Pinpoint the cell where the given text exists, returning its (X, Y) midpoint coordinate. 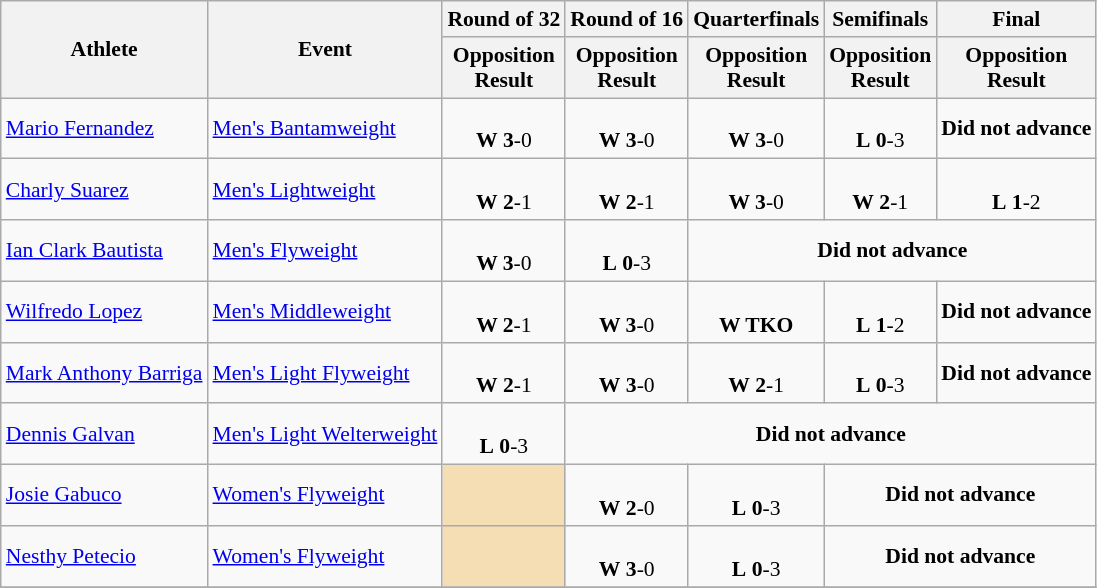
Final (1016, 19)
W 2-0 (626, 496)
Men's Light Flyweight (326, 372)
Men's Bantamweight (326, 128)
Round of 32 (504, 19)
Mario Fernandez (104, 128)
Nesthy Petecio (104, 556)
Men's Middleweight (326, 312)
W TKO (756, 312)
Charly Suarez (104, 190)
Semifinals (880, 19)
Event (326, 50)
Wilfredo Lopez (104, 312)
Round of 16 (626, 19)
Men's Light Welterweight (326, 434)
Dennis Galvan (104, 434)
Ian Clark Bautista (104, 250)
Josie Gabuco (104, 496)
Men's Flyweight (326, 250)
Athlete (104, 50)
Quarterfinals (756, 19)
Mark Anthony Barriga (104, 372)
Men's Lightweight (326, 190)
